Provide the [x, y] coordinate of the cell's center where the given text is located.  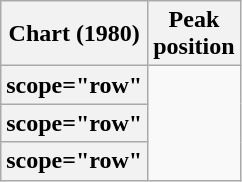
Peakposition [194, 34]
Chart (1980) [74, 34]
